From the cell containing the given text, extract its center point as (X, Y) coordinate. 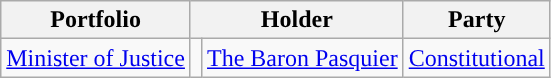
The Baron Pasquier (303, 58)
Minister of Justice (96, 58)
Constitutional (476, 58)
Holder (296, 20)
Portfolio (96, 20)
Party (476, 20)
